Output the [X, Y] coordinate of the center of the cell containing the given text.  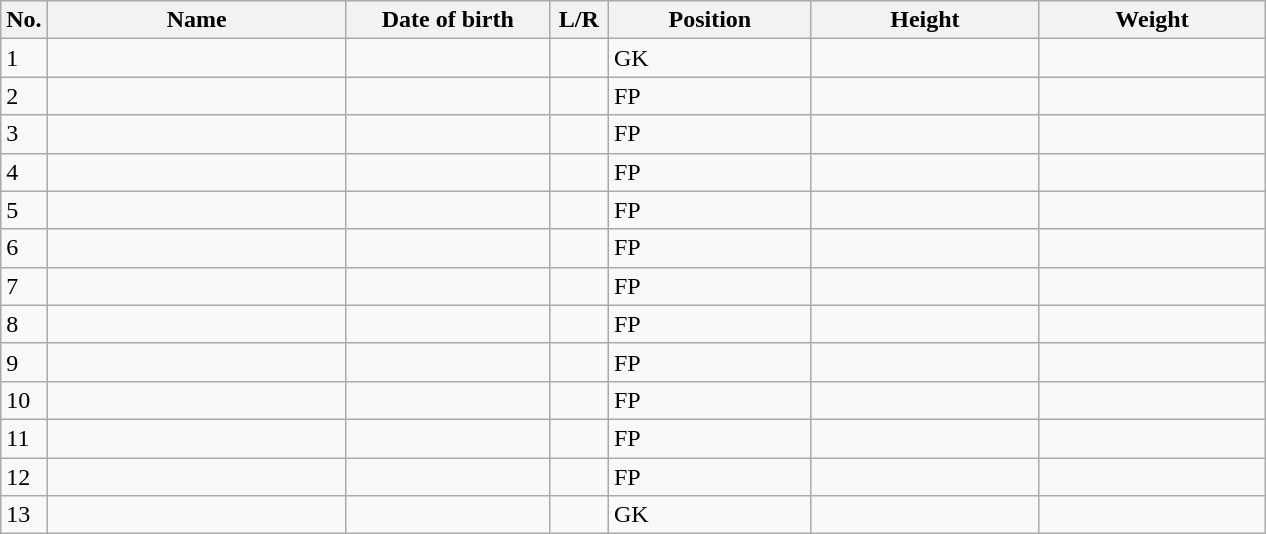
12 [24, 477]
No. [24, 20]
11 [24, 438]
10 [24, 400]
7 [24, 286]
2 [24, 96]
Name [196, 20]
9 [24, 362]
4 [24, 172]
L/R [578, 20]
1 [24, 58]
3 [24, 134]
6 [24, 248]
Weight [1152, 20]
8 [24, 324]
Date of birth [448, 20]
5 [24, 210]
Height [924, 20]
Position [710, 20]
13 [24, 515]
